For the text-containing cell, return its midpoint in (X, Y) coordinate format. 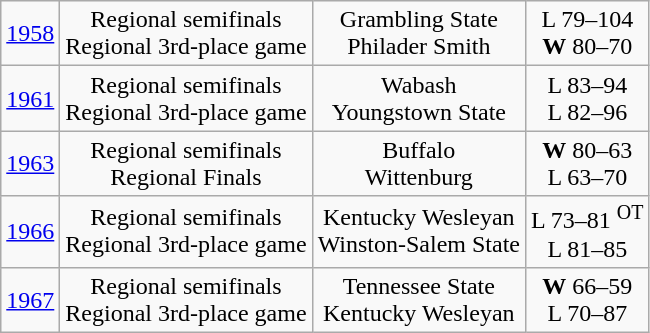
Kentucky WesleyanWinston-Salem State (418, 232)
1967 (30, 300)
Grambling StatePhilader Smith (418, 34)
L 83–94L 82–96 (588, 98)
BuffaloWittenburg (418, 164)
L 79–104W 80–70 (588, 34)
Regional semifinalsRegional Finals (186, 164)
1958 (30, 34)
W 66–59L 70–87 (588, 300)
L 73–81 OTL 81–85 (588, 232)
W 80–63L 63–70 (588, 164)
1966 (30, 232)
1963 (30, 164)
Tennessee StateKentucky Wesleyan (418, 300)
1961 (30, 98)
WabashYoungstown State (418, 98)
